Identify which cell holds the provided text, then report its [x, y] central coordinate. 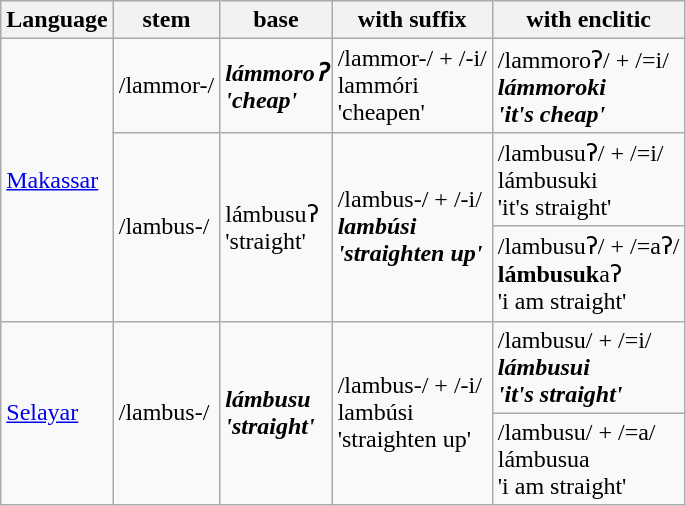
base [276, 20]
Selayar [57, 413]
stem [166, 20]
/lammor-/ [166, 86]
/lammor-/ + /-i/lammóri'cheapen' [412, 86]
lámbusuʔ'straight' [276, 226]
/lambusuʔ/ + /=aʔ/lámbusukaʔ'i am straight' [588, 274]
with suffix [412, 20]
/lambusuʔ/ + /=i/lámbusuki'it's straight' [588, 179]
lámmoroʔ'cheap' [276, 86]
/lammoroʔ/ + /=i/lámmoroki'it's cheap' [588, 86]
with enclitic [588, 20]
Language [57, 20]
/lambusu/ + /=i/lámbusui'it's straight' [588, 367]
/lambusu/ + /=a/lámbusua'i am straight' [588, 459]
lámbusu'straight' [276, 413]
Makassar [57, 180]
